Output the [x, y] coordinate of the center of the cell containing the given text.  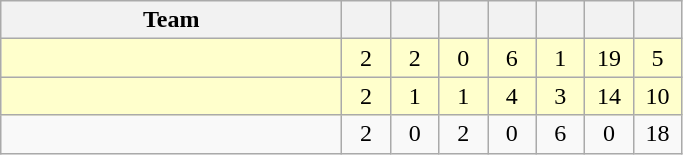
18 [658, 134]
5 [658, 58]
Team [172, 20]
3 [560, 96]
10 [658, 96]
14 [610, 96]
19 [610, 58]
4 [512, 96]
